Provide the [X, Y] coordinate of the cell's center where the given text is located.  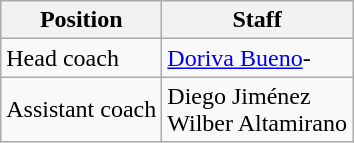
Diego Jiménez Wilber Altamirano [258, 110]
Staff [258, 20]
Position [82, 20]
Head coach [82, 58]
Doriva Bueno- [258, 58]
Assistant coach [82, 110]
